From the cell containing the given text, extract its center point as [x, y] coordinate. 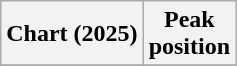
Peakposition [189, 34]
Chart (2025) [72, 34]
